From the cell containing the given text, extract its center point as [x, y] coordinate. 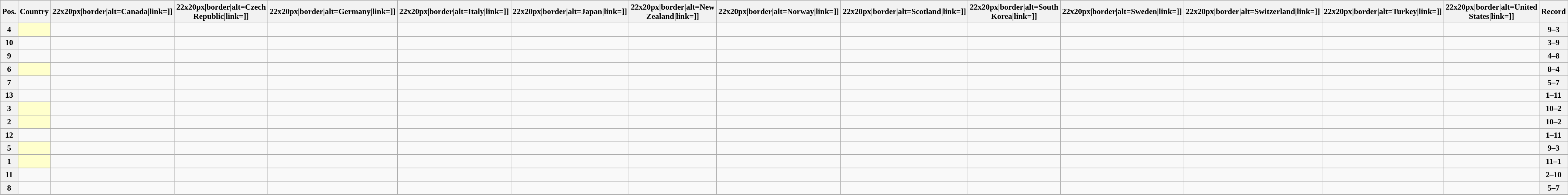
9 [9, 56]
22x20px|border|alt=Italy|link=]] [454, 12]
22x20px|border|alt=Japan|link=]] [570, 12]
22x20px|border|alt=New Zealand|link=]] [673, 12]
22x20px|border|alt=Germany|link=]] [332, 12]
Pos. [9, 12]
6 [9, 69]
4–8 [1553, 56]
Country [34, 12]
13 [9, 95]
3–9 [1553, 43]
8 [9, 188]
2 [9, 122]
22x20px|border|alt=Canada|link=]] [113, 12]
11–1 [1553, 162]
22x20px|border|alt=Switzerland|link=]] [1253, 12]
7 [9, 83]
10 [9, 43]
11 [9, 175]
3 [9, 109]
5 [9, 148]
12 [9, 135]
22x20px|border|alt=Scotland|link=]] [904, 12]
22x20px|border|alt=Sweden|link=]] [1122, 12]
8–4 [1553, 69]
Record [1553, 12]
22x20px|border|alt=Turkey|link=]] [1383, 12]
22x20px|border|alt=South Korea|link=]] [1014, 12]
4 [9, 30]
22x20px|border|alt=United States|link=]] [1492, 12]
22x20px|border|alt=Norway|link=]] [778, 12]
1 [9, 162]
22x20px|border|alt=Czech Republic|link=]] [221, 12]
2–10 [1553, 175]
